For the text-containing cell, return its midpoint in (X, Y) coordinate format. 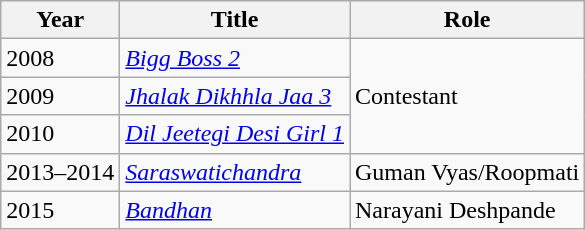
Dil Jeetegi Desi Girl 1 (235, 134)
2013–2014 (60, 172)
Jhalak Dikhhla Jaa 3 (235, 96)
2008 (60, 58)
Role (468, 20)
Bandhan (235, 210)
Narayani Deshpande (468, 210)
2009 (60, 96)
Bigg Boss 2 (235, 58)
Contestant (468, 96)
Year (60, 20)
Saraswatichandra (235, 172)
2010 (60, 134)
Title (235, 20)
2015 (60, 210)
Guman Vyas/Roopmati (468, 172)
